Provide the (x, y) coordinate of the cell's center where the given text is located.  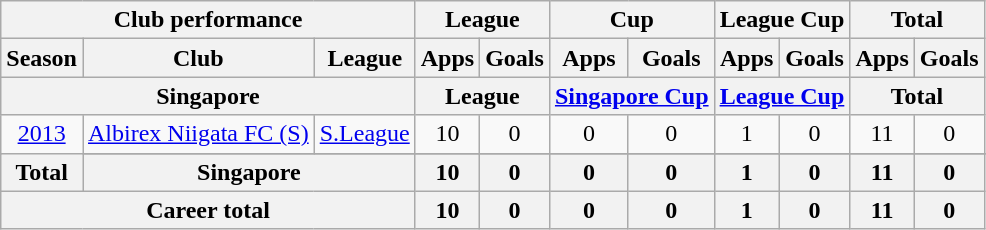
2013 (42, 134)
Albirex Niigata FC (S) (198, 134)
Singapore Cup (632, 96)
Cup (632, 20)
Club (198, 58)
Career total (208, 210)
Club performance (208, 20)
S.League (364, 134)
Season (42, 58)
